Return (X, Y) of the center of cell containing provided text 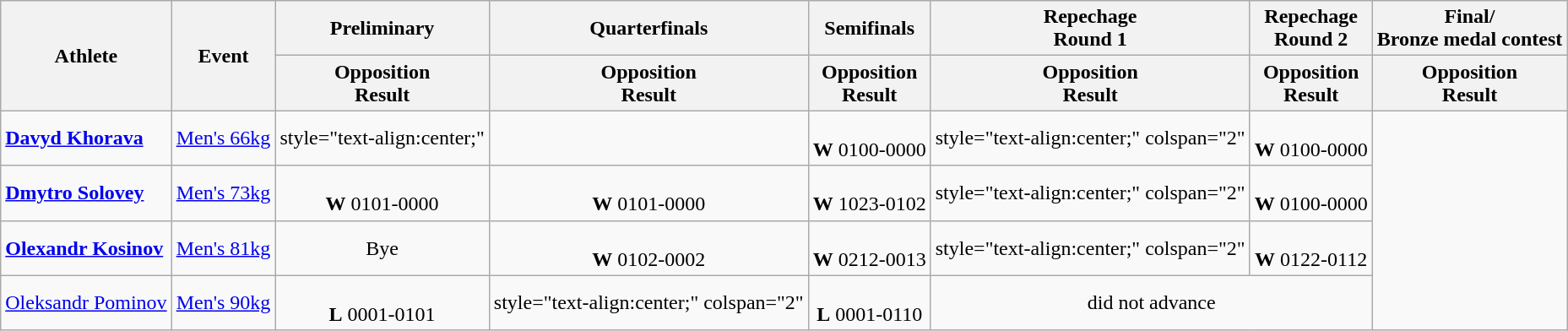
Oleksandr Pominov (86, 302)
Repechage Round 1 (1090, 29)
Men's 90kg (223, 302)
L 0001-0101 (382, 302)
Repechage Round 2 (1310, 29)
Quarterfinals (648, 29)
Semifinals (870, 29)
Bye (382, 248)
Final/Bronze medal contest (1469, 29)
Men's 73kg (223, 193)
W 1023-0102 (870, 193)
Men's 66kg (223, 138)
Men's 81kg (223, 248)
L 0001-0110 (870, 302)
W 0102-0002 (648, 248)
Preliminary (382, 29)
Event (223, 56)
W 0122-0112 (1310, 248)
Athlete (86, 56)
Davyd Khorava (86, 138)
W 0212-0013 (870, 248)
did not advance (1152, 302)
Olexandr Kosinov (86, 248)
style="text-align:center;" (382, 138)
Dmytro Solovey (86, 193)
